Detect which cell encompasses the target text, then output its (X, Y) center coordinate. 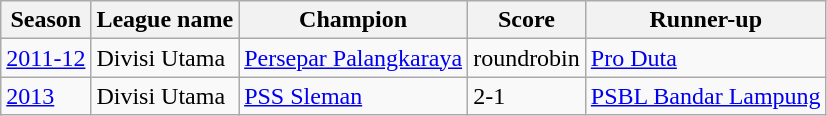
Runner-up (706, 20)
PSBL Bandar Lampung (706, 96)
League name (165, 20)
2011-12 (46, 58)
roundrobin (527, 58)
2013 (46, 96)
2-1 (527, 96)
Score (527, 20)
PSS Sleman (354, 96)
Persepar Palangkaraya (354, 58)
Season (46, 20)
Pro Duta (706, 58)
Champion (354, 20)
